Extract the (x, y) coordinate from the center of the cell holding the provided text.  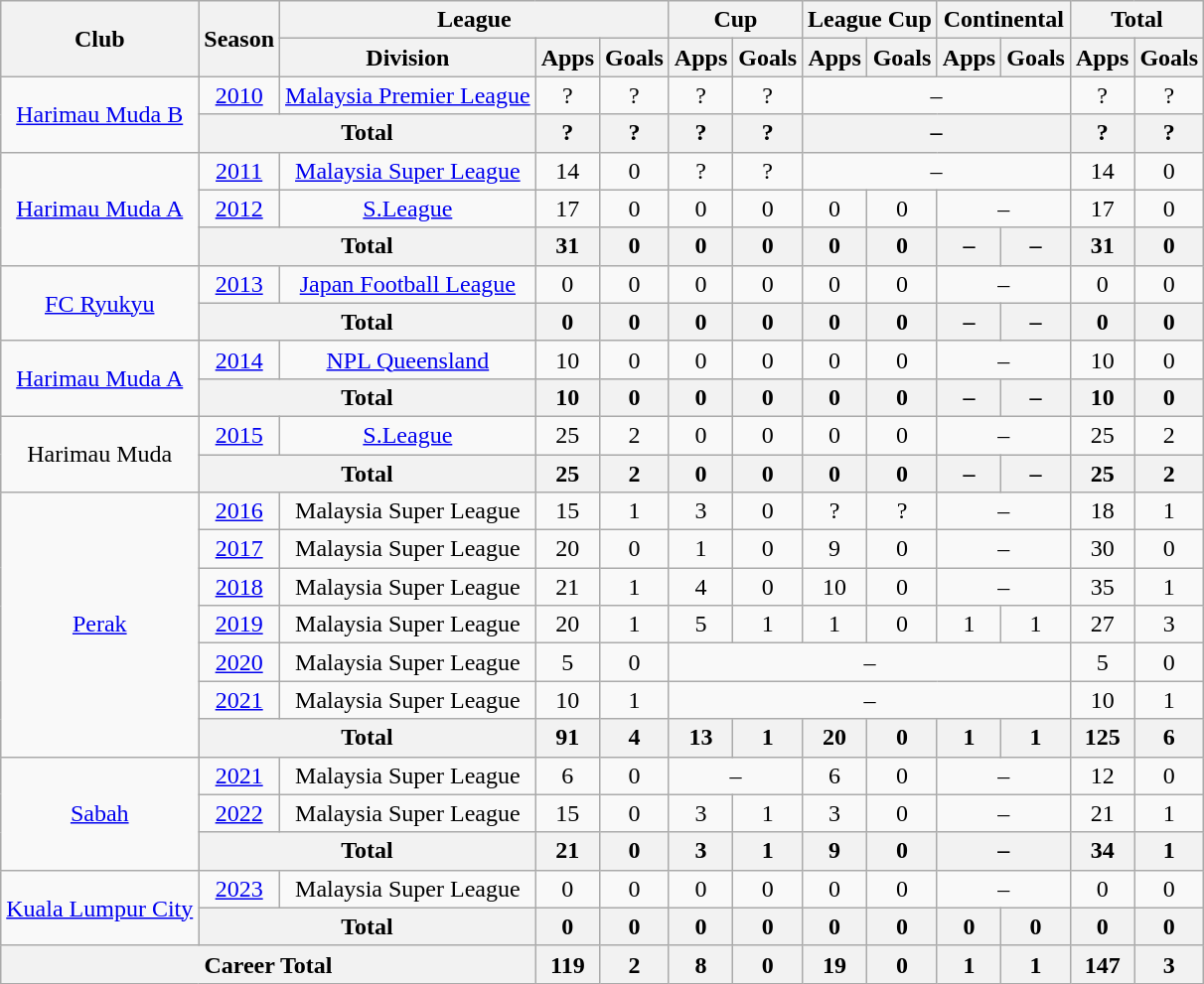
NPL Queensland (408, 359)
Division (408, 58)
2017 (239, 549)
League Cup (870, 20)
19 (834, 964)
2023 (239, 889)
2018 (239, 587)
2013 (239, 284)
27 (1102, 625)
119 (567, 964)
8 (700, 964)
147 (1102, 964)
2010 (239, 95)
Sabah (99, 813)
Malaysia Premier League (408, 95)
30 (1102, 549)
18 (1102, 511)
2020 (239, 662)
Season (239, 39)
Continental (1003, 20)
Japan Football League (408, 284)
Harimau Muda (99, 454)
Career Total (268, 964)
2014 (239, 359)
34 (1102, 851)
91 (567, 738)
Club (99, 39)
13 (700, 738)
FC Ryukyu (99, 303)
125 (1102, 738)
Cup (735, 20)
2015 (239, 435)
2011 (239, 171)
Perak (99, 625)
Harimau Muda B (99, 114)
2016 (239, 511)
12 (1102, 775)
Kuala Lumpur City (99, 908)
League (475, 20)
35 (1102, 587)
2022 (239, 813)
2012 (239, 209)
2019 (239, 625)
